Output the (x, y) coordinate of the center of the cell containing the given text.  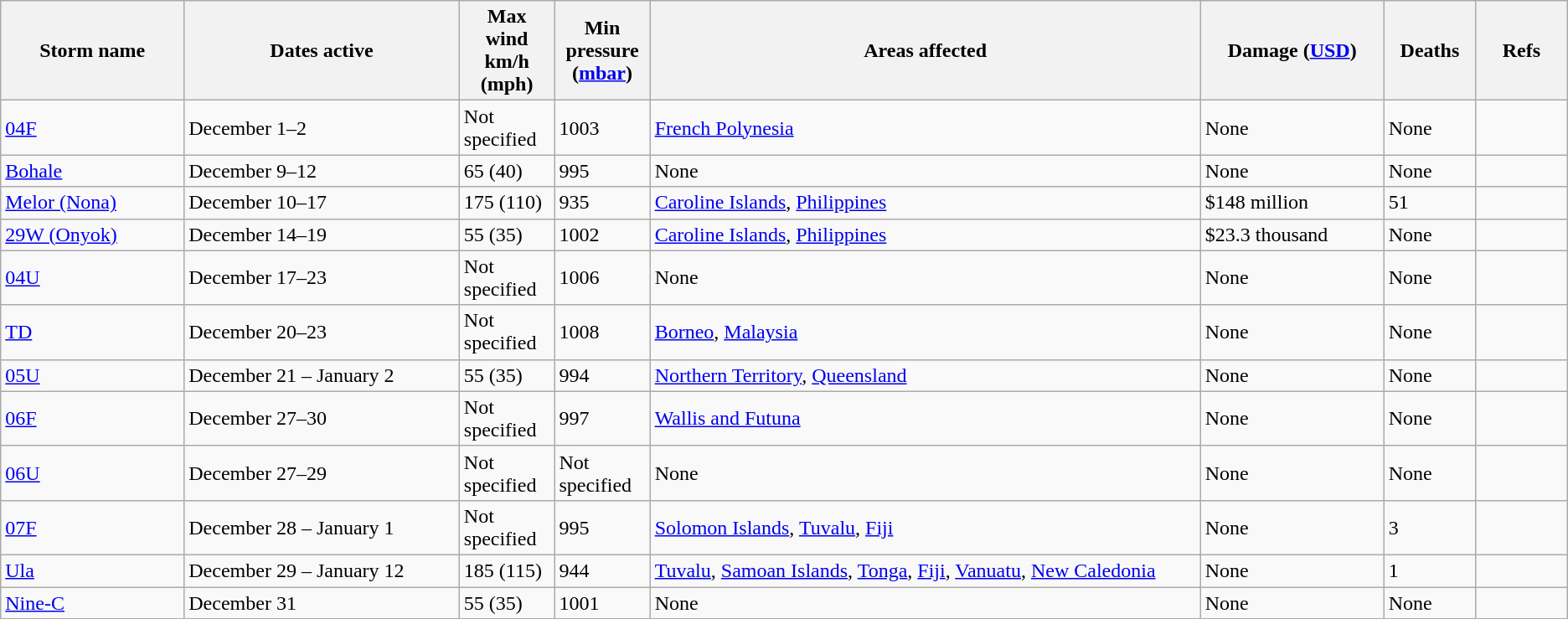
Borneo, Malaysia (925, 332)
Damage (USD) (1292, 50)
Ula (92, 570)
Max wind km/h (mph) (507, 50)
Bohale (92, 171)
Storm name (92, 50)
29W (Onyok) (92, 235)
04U (92, 278)
1001 (602, 602)
French Polynesia (925, 127)
December 9–12 (322, 171)
175 (110) (507, 203)
December 1–2 (322, 127)
Nine-C (92, 602)
December 27–30 (322, 419)
994 (602, 375)
944 (602, 570)
Wallis and Futuna (925, 419)
06F (92, 419)
December 14–19 (322, 235)
December 17–23 (322, 278)
December 28 – January 1 (322, 528)
51 (1430, 203)
Solomon Islands, Tuvalu, Fiji (925, 528)
December 29 – January 12 (322, 570)
1008 (602, 332)
1003 (602, 127)
1002 (602, 235)
Melor (Nona) (92, 203)
06U (92, 472)
185 (115) (507, 570)
December 21 – January 2 (322, 375)
TD (92, 332)
04F (92, 127)
1006 (602, 278)
December 27–29 (322, 472)
65 (40) (507, 171)
Min pressure (mbar) (602, 50)
07F (92, 528)
1 (1430, 570)
05U (92, 375)
December 31 (322, 602)
935 (602, 203)
Tuvalu, Samoan Islands, Tonga, Fiji, Vanuatu, New Caledonia (925, 570)
Refs (1522, 50)
Areas affected (925, 50)
December 20–23 (322, 332)
$23.3 thousand (1292, 235)
Northern Territory, Queensland (925, 375)
3 (1430, 528)
December 10–17 (322, 203)
Deaths (1430, 50)
Dates active (322, 50)
997 (602, 419)
$148 million (1292, 203)
